Detect which cell encompasses the target text, then output its [X, Y] center coordinate. 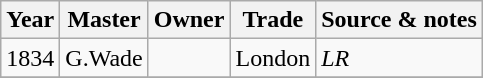
G.Wade [104, 58]
Trade [273, 20]
London [273, 58]
Owner [189, 20]
1834 [30, 58]
Master [104, 20]
Year [30, 20]
Source & notes [400, 20]
LR [400, 58]
